Search for the cell housing the specified text and yield its (x, y) center coordinate. 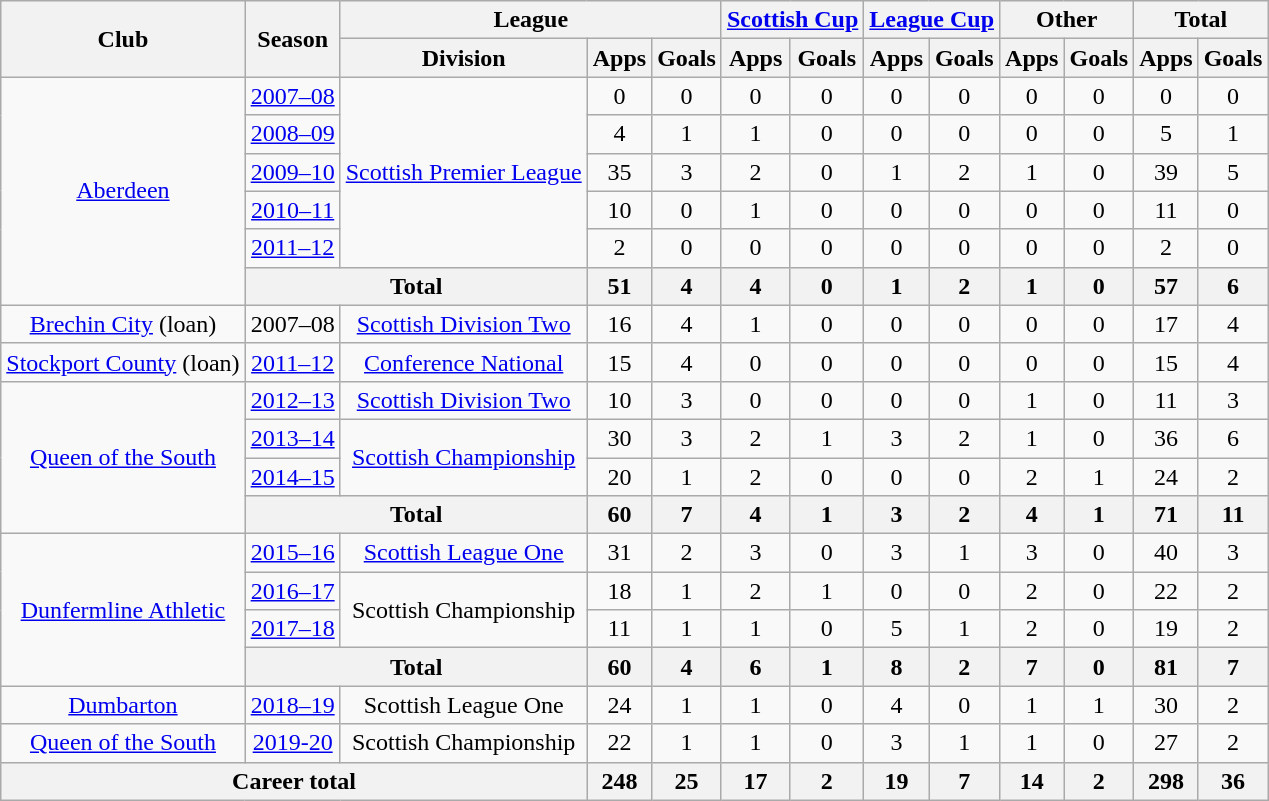
League (530, 20)
Division (464, 58)
16 (619, 324)
18 (619, 591)
25 (687, 781)
2013–14 (292, 438)
51 (619, 286)
2009–10 (292, 172)
Conference National (464, 362)
Scottish Premier League (464, 172)
Brechin City (loan) (123, 324)
Dunfermline Athletic (123, 610)
Aberdeen (123, 191)
2016–17 (292, 591)
2017–18 (292, 629)
2018–19 (292, 705)
31 (619, 553)
Club (123, 39)
2010–11 (292, 210)
14 (1032, 781)
Season (292, 39)
57 (1166, 286)
298 (1166, 781)
Scottish Cup (792, 20)
8 (896, 667)
Stockport County (loan) (123, 362)
2019-20 (292, 743)
2012–13 (292, 400)
Career total (294, 781)
Dumbarton (123, 705)
248 (619, 781)
2015–16 (292, 553)
71 (1166, 515)
2008–09 (292, 134)
2014–15 (292, 477)
27 (1166, 743)
Other (1067, 20)
39 (1166, 172)
35 (619, 172)
40 (1166, 553)
League Cup (932, 20)
20 (619, 477)
81 (1166, 667)
